Pinpoint the cell where the given text exists, returning its [X, Y] midpoint coordinate. 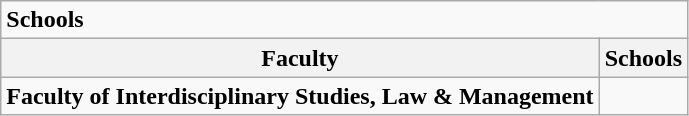
Faculty [300, 58]
Faculty of Interdisciplinary Studies, Law & Management [300, 96]
